Output the [X, Y] coordinate of the center of the cell containing the given text.  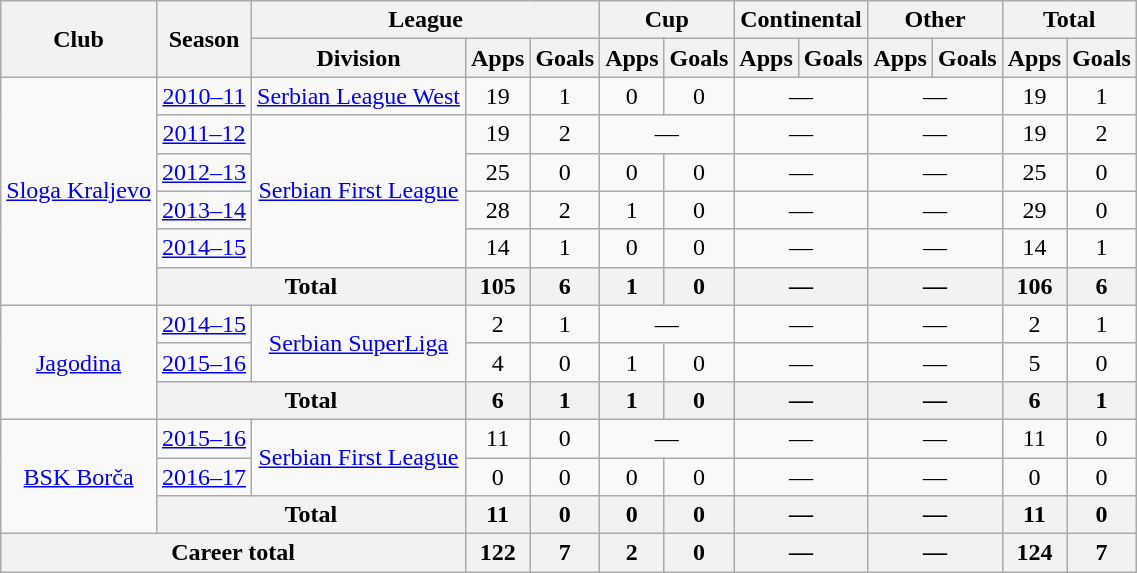
Cup [667, 20]
Jagodina [79, 362]
League [426, 20]
BSK Borča [79, 476]
122 [497, 553]
Serbian League West [359, 96]
Career total [234, 553]
2013–14 [204, 210]
Club [79, 39]
Division [359, 58]
2012–13 [204, 172]
5 [1034, 362]
Continental [801, 20]
106 [1034, 286]
Other [935, 20]
2016–17 [204, 477]
2011–12 [204, 134]
Serbian SuperLiga [359, 343]
2010–11 [204, 96]
124 [1034, 553]
29 [1034, 210]
28 [497, 210]
105 [497, 286]
Season [204, 39]
Sloga Kraljevo [79, 191]
4 [497, 362]
